Pinpoint the cell where the given text exists, returning its [x, y] midpoint coordinate. 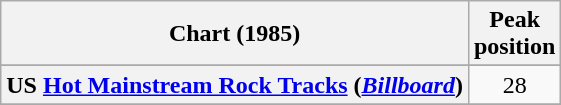
Peakposition [514, 34]
28 [514, 85]
Chart (1985) [235, 34]
US Hot Mainstream Rock Tracks (Billboard) [235, 85]
